Capture the cell that displays the provided text and extract its [X, Y] central coordinate. 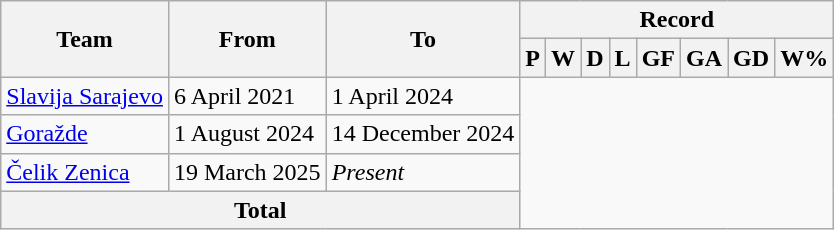
6 April 2021 [247, 96]
To [423, 39]
GF [658, 58]
Slavija Sarajevo [85, 96]
P [533, 58]
D [595, 58]
W% [804, 58]
Goražde [85, 134]
GA [704, 58]
Total [260, 210]
Record [677, 20]
Team [85, 39]
GD [752, 58]
14 December 2024 [423, 134]
W [564, 58]
From [247, 39]
1 August 2024 [247, 134]
1 April 2024 [423, 96]
Present [423, 172]
Čelik Zenica [85, 172]
L [622, 58]
19 March 2025 [247, 172]
